From the cell containing the given text, extract its center point as [X, Y] coordinate. 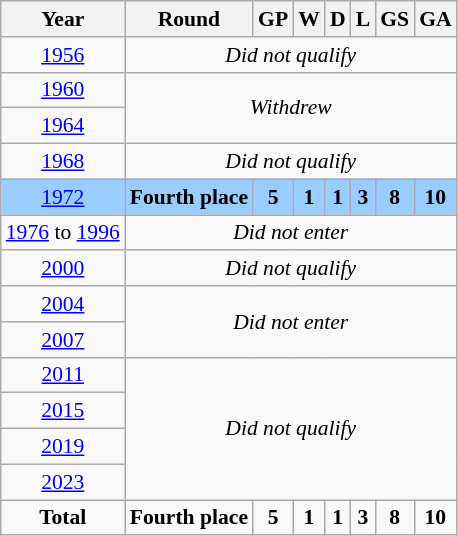
2004 [63, 304]
2000 [63, 269]
1960 [63, 90]
L [364, 19]
2019 [63, 447]
1968 [63, 162]
Round [189, 19]
Year [63, 19]
2007 [63, 340]
1972 [63, 197]
W [309, 19]
GA [436, 19]
1976 to 1996 [63, 233]
1964 [63, 126]
1956 [63, 55]
2015 [63, 411]
Total [63, 518]
D [338, 19]
2023 [63, 482]
2011 [63, 375]
GS [394, 19]
Withdrew [291, 108]
GP [273, 19]
